Scan for the cell matching the given text and deliver its [X, Y] coordinate at center. 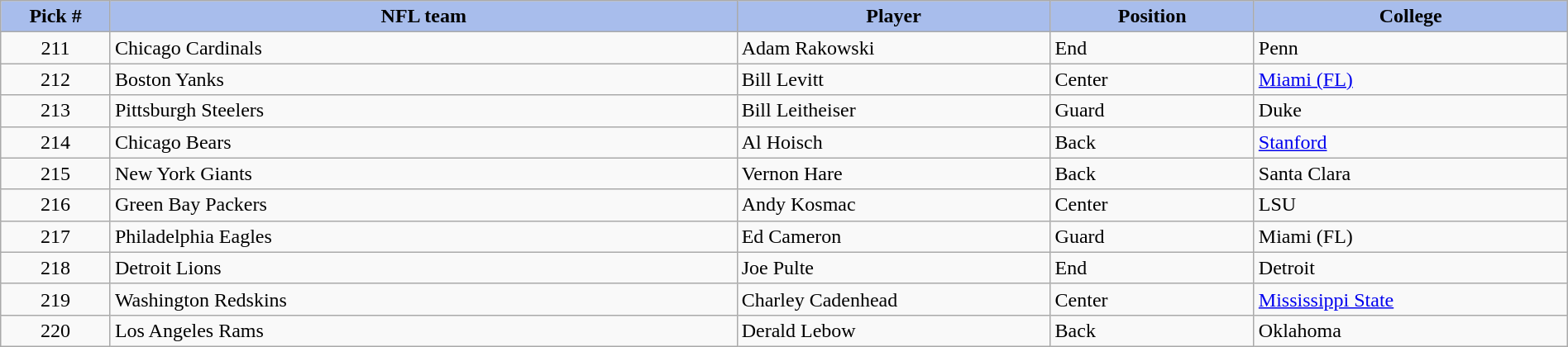
Al Hoisch [893, 142]
Duke [1411, 111]
215 [56, 173]
Charley Cadenhead [893, 299]
College [1411, 17]
Andy Kosmac [893, 205]
LSU [1411, 205]
Philadelphia Eagles [423, 236]
216 [56, 205]
Santa Clara [1411, 173]
Adam Rakowski [893, 48]
Chicago Bears [423, 142]
Bill Leitheiser [893, 111]
Detroit [1411, 268]
214 [56, 142]
Pittsburgh Steelers [423, 111]
219 [56, 299]
Oklahoma [1411, 330]
213 [56, 111]
Mississippi State [1411, 299]
Stanford [1411, 142]
Los Angeles Rams [423, 330]
212 [56, 79]
NFL team [423, 17]
Joe Pulte [893, 268]
Bill Levitt [893, 79]
Penn [1411, 48]
Washington Redskins [423, 299]
Green Bay Packers [423, 205]
Detroit Lions [423, 268]
Pick # [56, 17]
Derald Lebow [893, 330]
Boston Yanks [423, 79]
Ed Cameron [893, 236]
Vernon Hare [893, 173]
Position [1152, 17]
Chicago Cardinals [423, 48]
211 [56, 48]
217 [56, 236]
218 [56, 268]
220 [56, 330]
New York Giants [423, 173]
Player [893, 17]
